Pinpoint the cell where the given text exists, returning its [X, Y] midpoint coordinate. 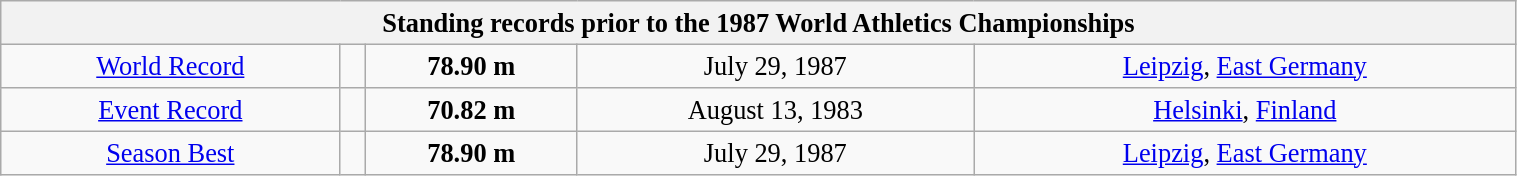
Helsinki, Finland [1245, 109]
Standing records prior to the 1987 World Athletics Championships [758, 22]
World Record [170, 66]
August 13, 1983 [775, 109]
Season Best [170, 153]
70.82 m [471, 109]
Event Record [170, 109]
